Scan for the cell matching the given text and deliver its [X, Y] coordinate at center. 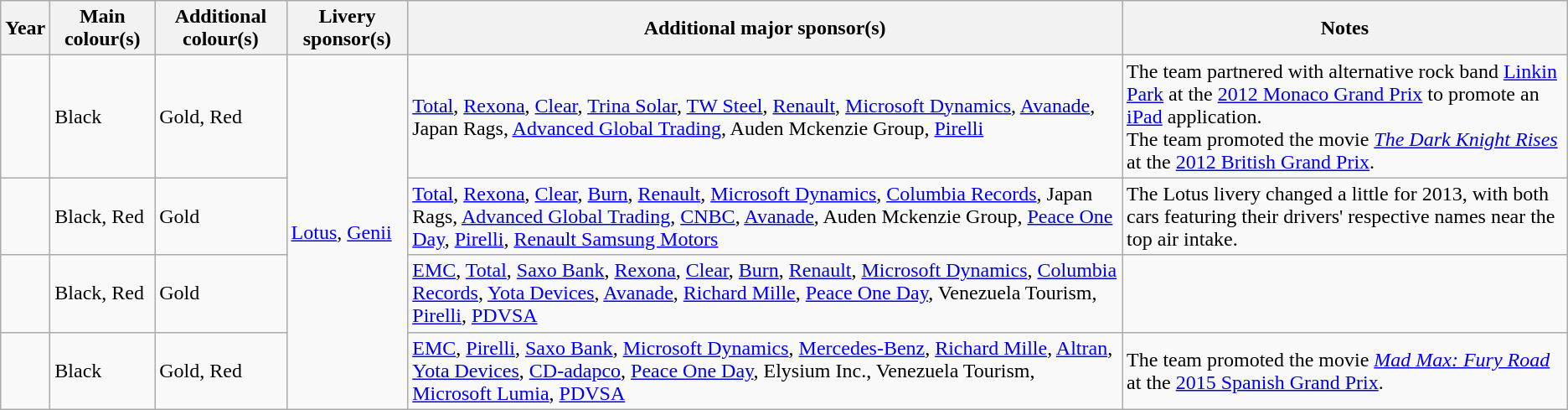
Year [25, 29]
Additional major sponsor(s) [766, 29]
Livery sponsor(s) [347, 29]
Lotus, Genii [347, 232]
Additional colour(s) [221, 29]
Notes [1345, 29]
The Lotus livery changed a little for 2013, with both cars featuring their drivers' respective names near the top air intake. [1345, 216]
Main colour(s) [102, 29]
The team promoted the movie Mad Max: Fury Road at the 2015 Spanish Grand Prix. [1345, 371]
Total, Rexona, Clear, Trina Solar, TW Steel, Renault, Microsoft Dynamics, Avanade, Japan Rags, Advanced Global Trading, Auden Mckenzie Group, Pirelli [766, 117]
